Provide the (X, Y) coordinate of the cell's center where the given text is located.  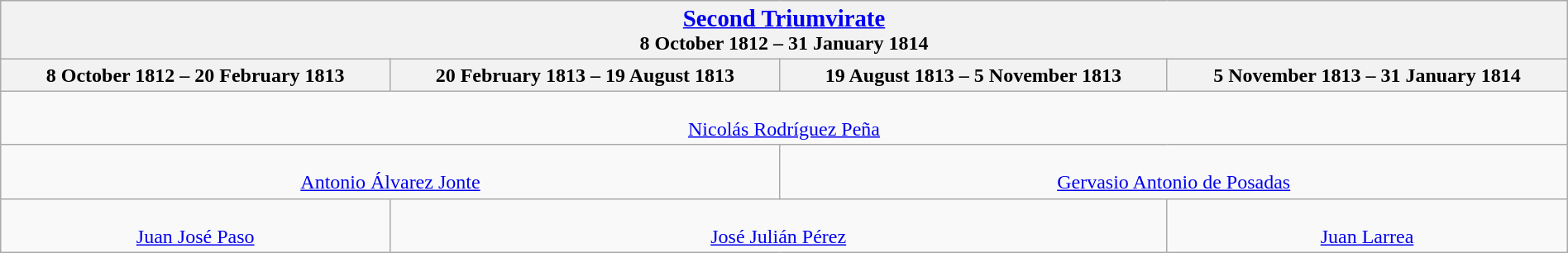
Nicolás Rodríguez Peña (784, 117)
Juan Larrea (1367, 225)
Juan José Paso (195, 225)
19 August 1813 – 5 November 1813 (973, 75)
8 October 1812 – 20 February 1813 (195, 75)
José Julián Pérez (779, 225)
5 November 1813 – 31 January 1814 (1367, 75)
Second Triumvirate8 October 1812 – 31 January 1814 (784, 30)
20 February 1813 – 19 August 1813 (586, 75)
Gervasio Antonio de Posadas (1174, 172)
Antonio Álvarez Jonte (390, 172)
